Extract the [x, y] coordinate from the center of the cell holding the provided text.  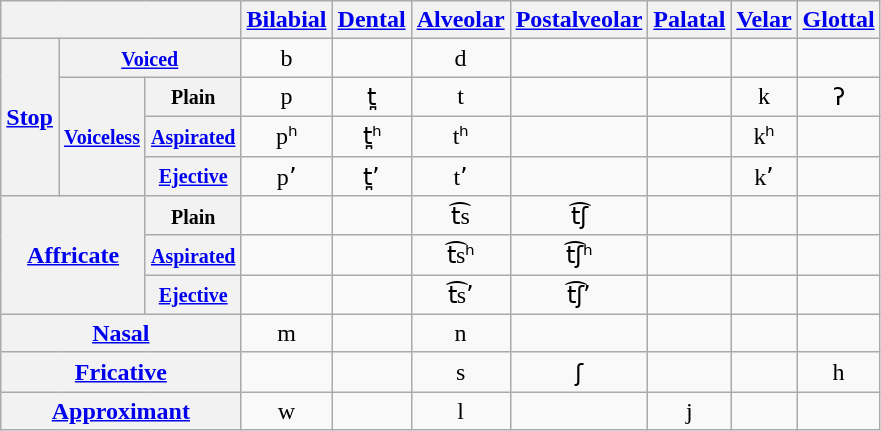
t͡ʃ [579, 216]
Dental [372, 20]
Glottal [838, 20]
t [460, 97]
kʰ [764, 136]
ʃ [579, 372]
b [286, 58]
ʔ [838, 97]
d [460, 58]
Approximant [121, 411]
w [286, 411]
t͡s [460, 216]
t̪ʼ [372, 176]
Voiceless [102, 136]
h [838, 372]
k [764, 97]
Stop [30, 118]
Fricative [121, 372]
Bilabial [286, 20]
Postalveolar [579, 20]
t̪ʰ [372, 136]
Nasal [121, 333]
t̪ [372, 97]
l [460, 411]
kʼ [764, 176]
pʰ [286, 136]
p [286, 97]
m [286, 333]
pʼ [286, 176]
t͡ʃʰ [579, 255]
t͡ʃʼ [579, 295]
t͡sʼ [460, 295]
t͡sʰ [460, 255]
Voiced [149, 58]
Palatal [690, 20]
Velar [764, 20]
tʰ [460, 136]
Alveolar [460, 20]
tʼ [460, 176]
j [690, 411]
Affricate [74, 256]
n [460, 333]
s [460, 372]
